Provide the (x, y) coordinate of the cell's center where the given text is located.  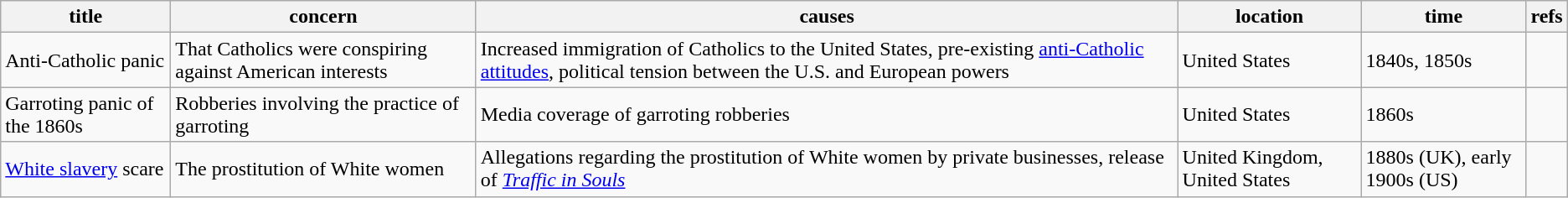
That Catholics were conspiring against American interests (323, 60)
1860s (1444, 114)
White slavery scare (85, 169)
Anti-Catholic panic (85, 60)
Robberies involving the practice of garroting (323, 114)
1880s (UK), early 1900s (US) (1444, 169)
refs (1546, 17)
The prostitution of White women (323, 169)
location (1270, 17)
title (85, 17)
Garroting panic of the 1860s (85, 114)
1840s, 1850s (1444, 60)
Allegations regarding the prostitution of White women by private businesses, release of Traffic in Souls (827, 169)
Media coverage of garroting robberies (827, 114)
time (1444, 17)
United Kingdom, United States (1270, 169)
concern (323, 17)
Increased immigration of Catholics to the United States, pre-existing anti-Catholic attitudes, political tension between the U.S. and European powers (827, 60)
causes (827, 17)
